Output the (x, y) coordinate of the center of the cell containing the given text.  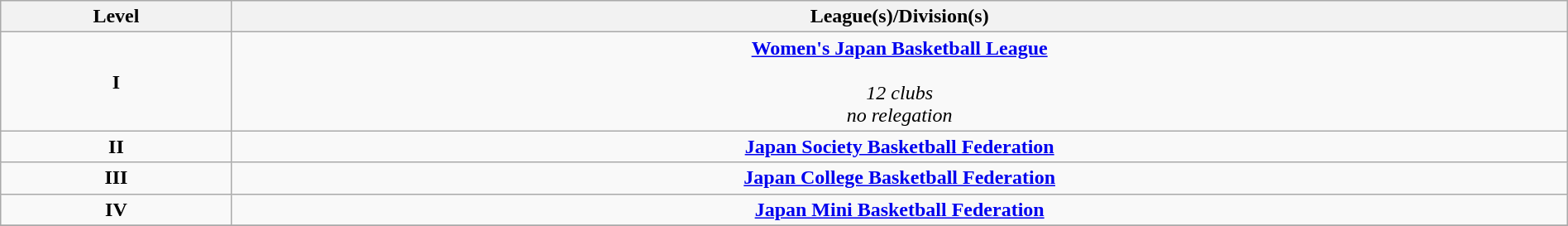
II (116, 147)
I (116, 81)
Women's Japan Basketball League12 clubs no relegation (900, 81)
Level (116, 17)
League(s)/Division(s) (900, 17)
Japan Mini Basketball Federation (900, 209)
III (116, 178)
Japan College Basketball Federation (900, 178)
Japan Society Basketball Federation (900, 147)
IV (116, 209)
